Extract the (x, y) coordinate from the center of the cell holding the provided text.  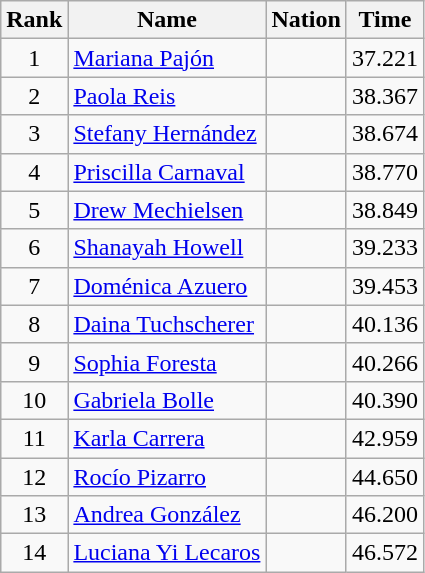
Sophia Foresta (167, 362)
Paola Reis (167, 96)
6 (34, 248)
9 (34, 362)
38.849 (384, 210)
39.453 (384, 286)
Priscilla Carnaval (167, 172)
38.674 (384, 134)
Karla Carrera (167, 438)
12 (34, 477)
Mariana Pajón (167, 58)
46.200 (384, 515)
40.136 (384, 324)
14 (34, 553)
Daina Tuchscherer (167, 324)
Name (167, 20)
38.367 (384, 96)
Gabriela Bolle (167, 400)
42.959 (384, 438)
5 (34, 210)
Time (384, 20)
Nation (306, 20)
Shanayah Howell (167, 248)
4 (34, 172)
Drew Mechielsen (167, 210)
Rocío Pizarro (167, 477)
Stefany Hernández (167, 134)
10 (34, 400)
40.266 (384, 362)
39.233 (384, 248)
37.221 (384, 58)
46.572 (384, 553)
Rank (34, 20)
44.650 (384, 477)
8 (34, 324)
38.770 (384, 172)
40.390 (384, 400)
3 (34, 134)
11 (34, 438)
1 (34, 58)
7 (34, 286)
Doménica Azuero (167, 286)
Andrea González (167, 515)
Luciana Yi Lecaros (167, 553)
2 (34, 96)
13 (34, 515)
